Find where the given text appears and provide that cell's center as [X, Y] coordinate. 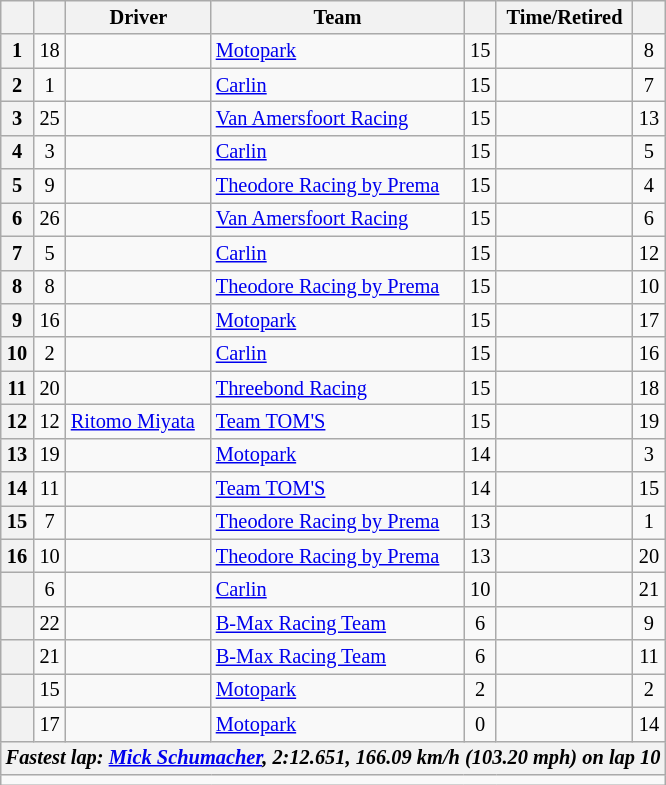
Ritomo Miyata [138, 421]
Time/Retired [564, 17]
Driver [138, 17]
0 [480, 724]
26 [50, 219]
22 [50, 623]
Team [338, 17]
Threebond Racing [338, 388]
25 [50, 118]
Fastest lap: Mick Schumacher, 2:12.651, 166.09 km/h (103.20 mph) on lap 10 [334, 758]
